Locate the cell with the specified text and output its [x, y] center coordinate. 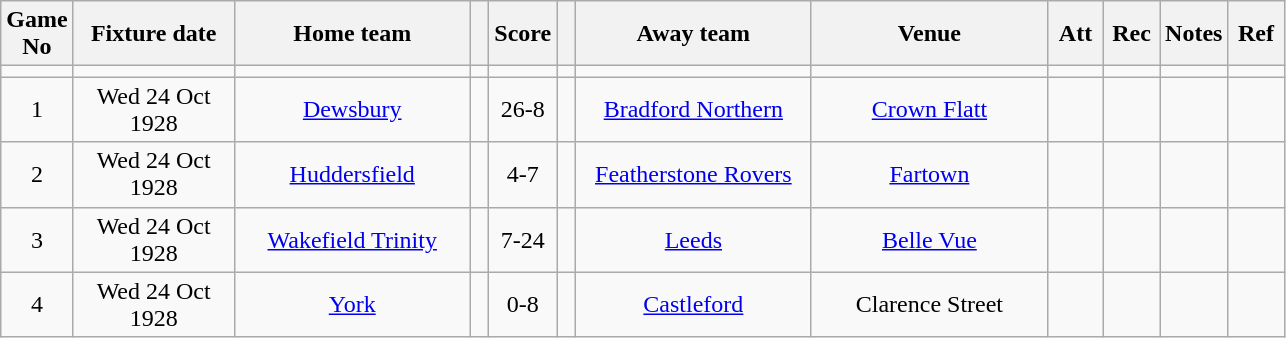
Game No [37, 34]
Notes [1194, 34]
Fixture date [154, 34]
Belle Vue [929, 240]
Crown Flatt [929, 110]
2 [37, 174]
Wakefield Trinity [352, 240]
7-24 [523, 240]
Huddersfield [352, 174]
Venue [929, 34]
Clarence Street [929, 304]
Featherstone Rovers [693, 174]
4-7 [523, 174]
Home team [352, 34]
Rec [1132, 34]
Dewsbury [352, 110]
0-8 [523, 304]
Fartown [929, 174]
26-8 [523, 110]
Score [523, 34]
York [352, 304]
Castleford [693, 304]
Away team [693, 34]
4 [37, 304]
1 [37, 110]
3 [37, 240]
Att [1075, 34]
Ref [1256, 34]
Bradford Northern [693, 110]
Leeds [693, 240]
